Scan for the cell matching the given text and deliver its [x, y] coordinate at center. 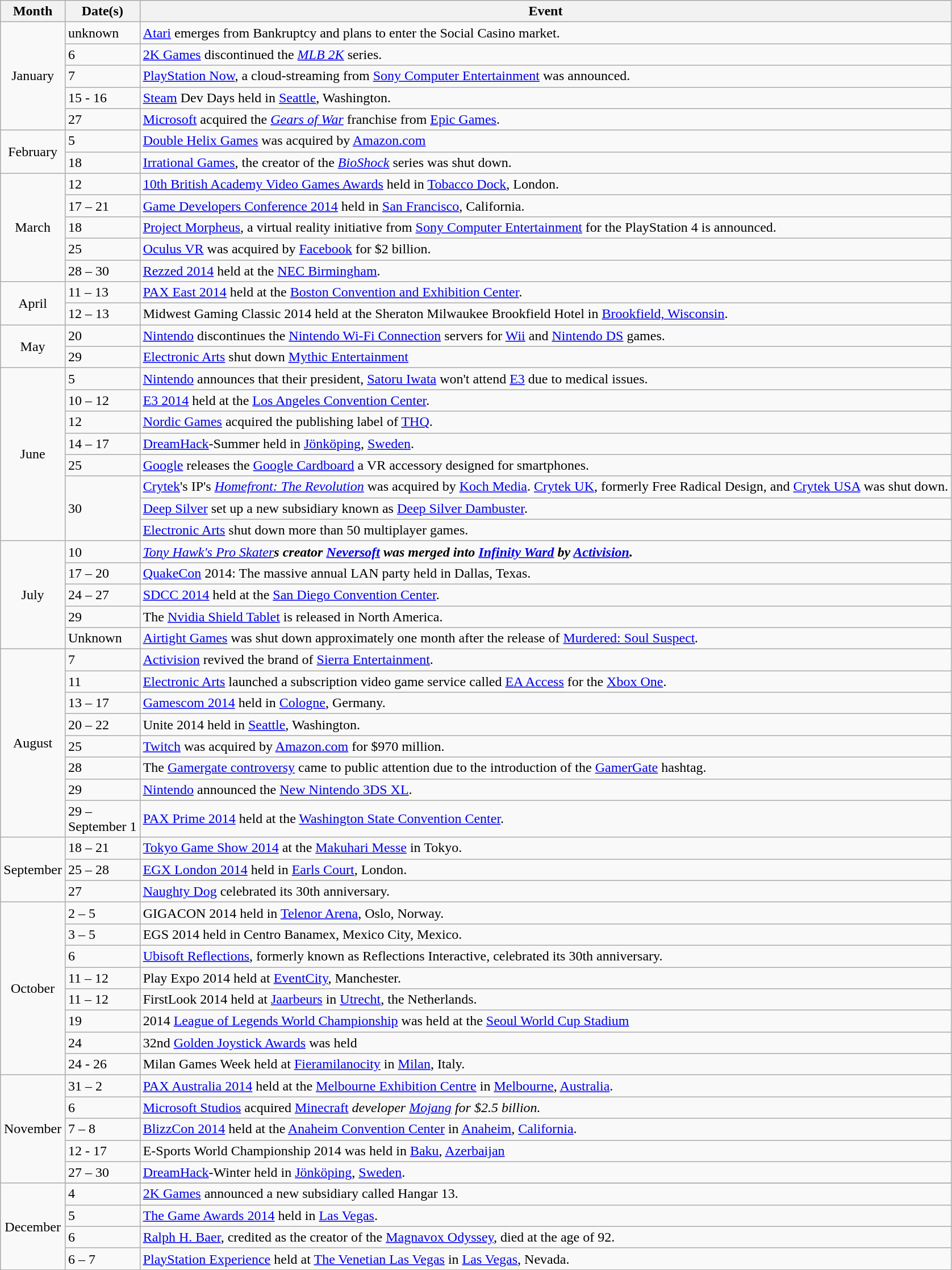
Electronic Arts shut down Mythic Entertainment [545, 357]
FirstLook 2014 held at Jaarbeurs in Utrecht, the Netherlands. [545, 1000]
12 – 13 [102, 314]
Event [545, 11]
12 - 17 [102, 1151]
EGS 2014 held in Centro Banamex, Mexico City, Mexico. [545, 934]
4 [102, 1194]
3 – 5 [102, 934]
Microsoft acquired the Gears of War franchise from Epic Games. [545, 119]
Double Helix Games was acquired by Amazon.com [545, 141]
6 – 7 [102, 1259]
29 – September 1 [102, 819]
7 – 8 [102, 1129]
17 – 21 [102, 206]
24 – 27 [102, 595]
Nintendo announced the New Nintendo 3DS XL. [545, 789]
March [33, 227]
Nordic Games acquired the publishing label of THQ. [545, 422]
November [33, 1129]
GIGACON 2014 held in Telenor Arena, Oslo, Norway. [545, 913]
Nintendo announces that their president, Satoru Iwata won't attend E3 due to medical issues. [545, 379]
Unite 2014 held in Seattle, Washington. [545, 725]
September [33, 870]
December [33, 1226]
19 [102, 1021]
Airtight Games was shut down approximately one month after the release of Murdered: Soul Suspect. [545, 638]
28 – 30 [102, 271]
Crytek's IP's Homefront: The Revolution was acquired by Koch Media. Crytek UK, formerly Free Radical Design, and Crytek USA was shut down. [545, 487]
Naughty Dog celebrated its 30th anniversary. [545, 891]
January [33, 76]
Date(s) [102, 11]
August [33, 743]
27 – 30 [102, 1172]
32nd Golden Joystick Awards was held [545, 1043]
Deep Silver set up a new subsidiary known as Deep Silver Dambuster. [545, 508]
28 [102, 768]
The Gamergate controversy came to public attention due to the introduction of the GamerGate hashtag. [545, 768]
PAX East 2014 held at the Boston Convention and Exhibition Center. [545, 293]
Electronic Arts launched a subscription video game service called EA Access for the Xbox One. [545, 682]
15 - 16 [102, 98]
E-Sports World Championship 2014 was held in Baku, Azerbaijan [545, 1151]
PAX Australia 2014 held at the Melbourne Exhibition Centre in Melbourne, Australia. [545, 1086]
Nintendo discontinues the Nintendo Wi-Fi Connection servers for Wii and Nintendo DS games. [545, 336]
13 – 17 [102, 703]
2K Games announced a new subsidiary called Hangar 13. [545, 1194]
The Nvidia Shield Tablet is released in North America. [545, 616]
Microsoft Studios acquired Minecraft developer Mojang for $2.5 billion. [545, 1108]
25 – 28 [102, 870]
Tony Hawk's Pro Skaters creator Neversoft was merged into Infinity Ward by Activision. [545, 552]
Irrational Games, the creator of the BioShock series was shut down. [545, 162]
E3 2014 held at the Los Angeles Convention Center. [545, 400]
Project Morpheus, a virtual reality initiative from Sony Computer Entertainment for the PlayStation 4 is announced. [545, 227]
Gamescom 2014 held in Cologne, Germany. [545, 703]
PlayStation Now, a cloud-streaming from Sony Computer Entertainment was announced. [545, 76]
Rezzed 2014 held at the NEC Birmingham. [545, 271]
Unknown [102, 638]
20 – 22 [102, 725]
Game Developers Conference 2014 held in San Francisco, California. [545, 206]
PAX Prime 2014 held at the Washington State Convention Center. [545, 819]
DreamHack-Winter held in Jönköping, Sweden. [545, 1172]
24 [102, 1043]
Steam Dev Days held in Seattle, Washington. [545, 98]
EGX London 2014 held in Earls Court, London. [545, 870]
30 [102, 508]
PlayStation Experience held at The Venetian Las Vegas in Las Vegas, Nevada. [545, 1259]
February [33, 152]
July [33, 595]
May [33, 346]
10th British Academy Video Games Awards held in Tobacco Dock, London. [545, 184]
BlizzCon 2014 held at the Anaheim Convention Center in Anaheim, California. [545, 1129]
QuakeCon 2014: The massive annual LAN party held in Dallas, Texas. [545, 573]
Google releases the Google Cardboard a VR accessory designed for smartphones. [545, 465]
2 – 5 [102, 913]
14 – 17 [102, 444]
2K Games discontinued the MLB 2K series. [545, 55]
October [33, 988]
Play Expo 2014 held at EventCity, Manchester. [545, 977]
Tokyo Game Show 2014 at the Makuhari Messe in Tokyo. [545, 848]
18 – 21 [102, 848]
unknown [102, 33]
17 – 20 [102, 573]
Ubisoft Reflections, formerly known as Reflections Interactive, celebrated its 30th anniversary. [545, 956]
Atari emerges from Bankruptcy and plans to enter the Social Casino market. [545, 33]
April [33, 303]
Oculus VR was acquired by Facebook for $2 billion. [545, 249]
Ralph H. Baer, credited as the creator of the Magnavox Odyssey, died at the age of 92. [545, 1237]
DreamHack-Summer held in Jönköping, Sweden. [545, 444]
Month [33, 11]
20 [102, 336]
Activision revived the brand of Sierra Entertainment. [545, 660]
The Game Awards 2014 held in Las Vegas. [545, 1215]
11 [102, 682]
SDCC 2014 held at the San Diego Convention Center. [545, 595]
2014 League of Legends World Championship was held at the Seoul World Cup Stadium [545, 1021]
Twitch was acquired by Amazon.com for $970 million. [545, 746]
June [33, 454]
31 – 2 [102, 1086]
Electronic Arts shut down more than 50 multiplayer games. [545, 530]
Milan Games Week held at Fieramilanocity in Milan, Italy. [545, 1064]
10 [102, 552]
10 – 12 [102, 400]
11 – 13 [102, 293]
24 - 26 [102, 1064]
Midwest Gaming Classic 2014 held at the Sheraton Milwaukee Brookfield Hotel in Brookfield, Wisconsin. [545, 314]
